Find where the given text appears and provide that cell's center as [X, Y] coordinate. 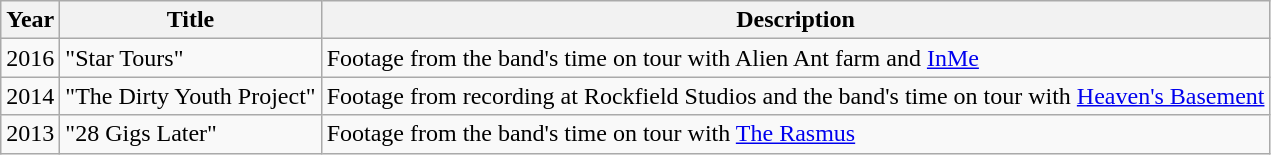
"28 Gigs Later" [190, 134]
2014 [30, 96]
Description [796, 20]
2013 [30, 134]
Footage from recording at Rockfield Studios and the band's time on tour with Heaven's Basement [796, 96]
"Star Tours" [190, 58]
2016 [30, 58]
Footage from the band's time on tour with The Rasmus [796, 134]
Year [30, 20]
Footage from the band's time on tour with Alien Ant farm and InMe [796, 58]
"The Dirty Youth Project" [190, 96]
Title [190, 20]
